Find where the given text appears and provide that cell's center as [X, Y] coordinate. 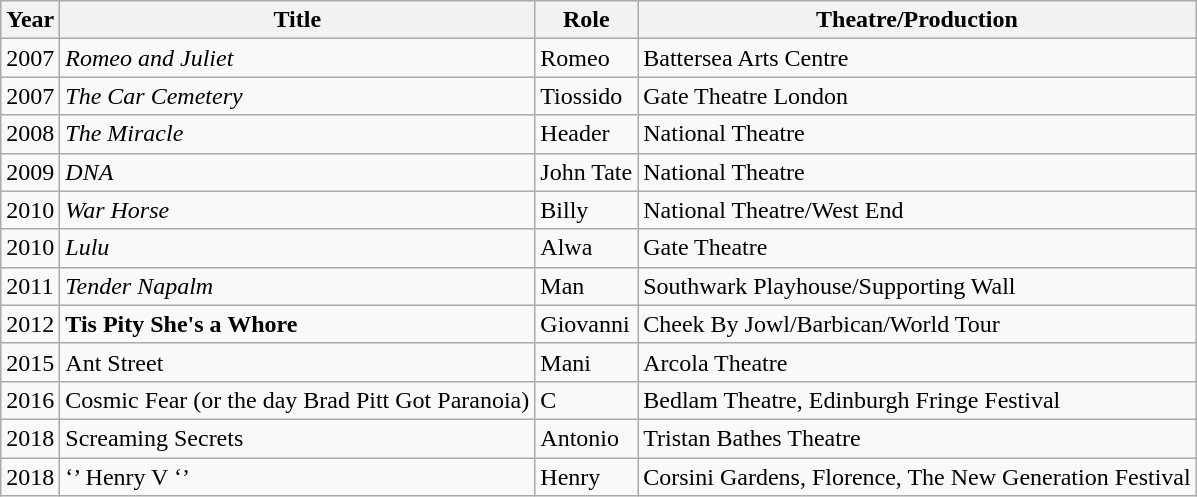
Romeo [586, 58]
The Car Cemetery [298, 96]
Screaming Secrets [298, 438]
Henry [586, 477]
Cheek By Jowl/Barbican/World Tour [917, 324]
2012 [30, 324]
Man [586, 286]
C [586, 400]
Corsini Gardens, Florence, The New Generation Festival [917, 477]
Giovanni [586, 324]
2011 [30, 286]
Title [298, 20]
Bedlam Theatre, Edinburgh Fringe Festival [917, 400]
‘’ Henry V ‘’ [298, 477]
National Theatre/West End [917, 210]
War Horse [298, 210]
Ant Street [298, 362]
John Tate [586, 172]
Tis Pity She's a Whore [298, 324]
Mani [586, 362]
Antonio [586, 438]
Gate Theatre London [917, 96]
2008 [30, 134]
Lulu [298, 248]
Alwa [586, 248]
Southwark Playhouse/Supporting Wall [917, 286]
Tender Napalm [298, 286]
Role [586, 20]
Year [30, 20]
Theatre/Production [917, 20]
2016 [30, 400]
Arcola Theatre [917, 362]
Cosmic Fear (or the day Brad Pitt Got Paranoia) [298, 400]
Tristan Bathes Theatre [917, 438]
Billy [586, 210]
Tiossido [586, 96]
The Miracle [298, 134]
Battersea Arts Centre [917, 58]
2009 [30, 172]
Romeo and Juliet [298, 58]
Gate Theatre [917, 248]
Header [586, 134]
DNA [298, 172]
2015 [30, 362]
